Detect which cell encompasses the target text, then output its (X, Y) center coordinate. 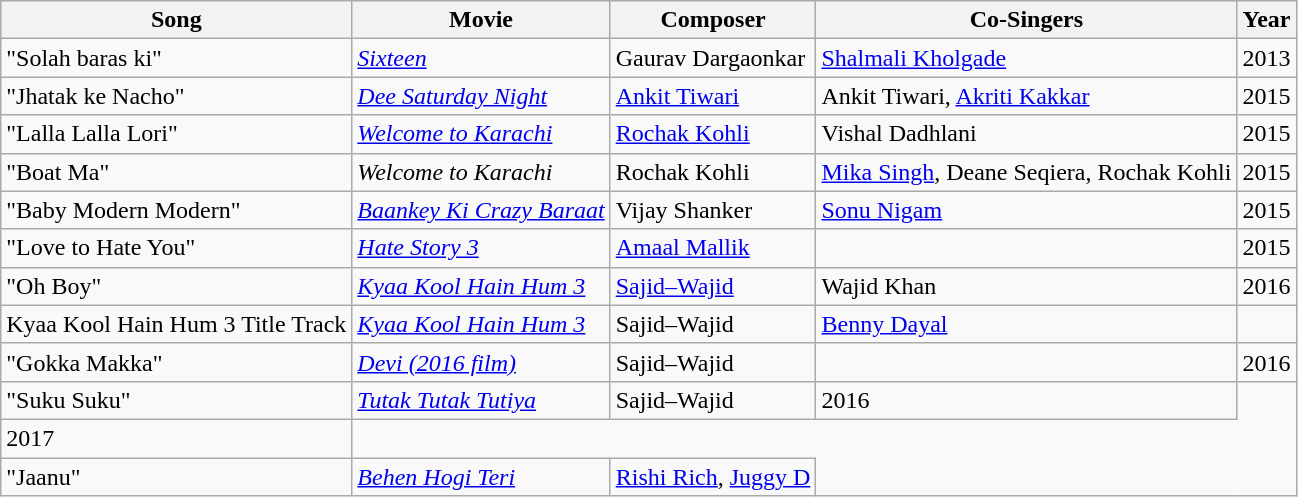
Ankit Tiwari, Akriti Kakkar (1026, 96)
Kyaa Kool Hain Hum 3 Title Track (176, 324)
"Lalla Lalla Lori" (176, 134)
Amaal Mallik (713, 248)
"Gokka Makka" (176, 362)
Sonu Nigam (1026, 210)
"Love to Hate You" (176, 248)
Vijay Shanker (713, 210)
Sixteen (481, 58)
Ankit Tiwari (713, 96)
Co-Singers (1026, 20)
"Solah baras ki" (176, 58)
Benny Dayal (1026, 324)
Mika Singh, Deane Seqiera, Rochak Kohli (1026, 172)
Vishal Dadhlani (1026, 134)
Gaurav Dargaonkar (713, 58)
Baankey Ki Crazy Baraat (481, 210)
2017 (176, 438)
Hate Story 3 (481, 248)
Wajid Khan (1026, 286)
Year (1266, 20)
"Boat Ma" (176, 172)
Devi (2016 film) (481, 362)
Shalmali Kholgade (1026, 58)
Rishi Rich, Juggy D (713, 477)
Song (176, 20)
"Jaanu" (176, 477)
"Oh Boy" (176, 286)
Dee Saturday Night (481, 96)
Movie (481, 20)
Composer (713, 20)
"Jhatak ke Nacho" (176, 96)
"Suku Suku" (176, 400)
2013 (1266, 58)
Behen Hogi Teri (481, 477)
Tutak Tutak Tutiya (481, 400)
"Baby Modern Modern" (176, 210)
